Scan for the cell matching the given text and deliver its (x, y) coordinate at center. 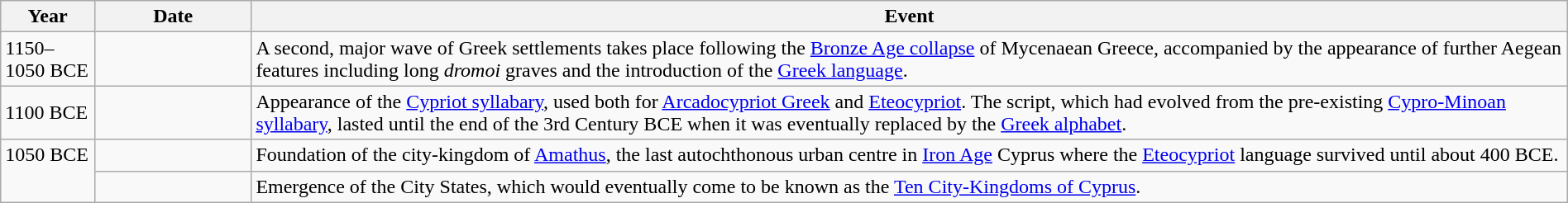
1100 BCE (48, 112)
1050 BCE (48, 171)
Year (48, 17)
Event (910, 17)
Emergence of the City States, which would eventually come to be known as the Ten City-Kingdoms of Cyprus. (910, 186)
Date (172, 17)
1150–1050 BCE (48, 59)
